From the cell containing the given text, extract its center point as [x, y] coordinate. 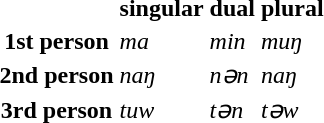
ma [162, 41]
min [232, 41]
nən [232, 75]
naŋ [162, 75]
